Pinpoint the cell where the given text exists, returning its [X, Y] midpoint coordinate. 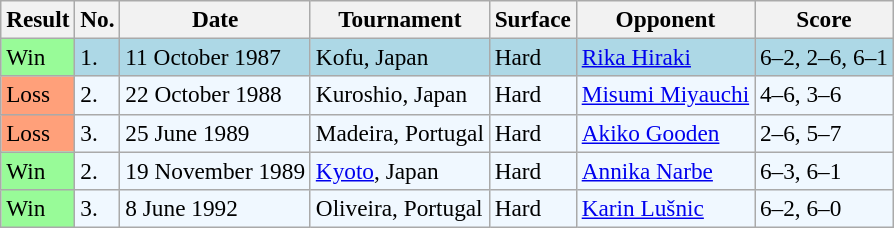
Score [824, 19]
11 October 1987 [215, 57]
Akiko Gooden [665, 133]
2–6, 5–7 [824, 133]
25 June 1989 [215, 133]
Annika Narbe [665, 170]
Madeira, Portugal [400, 133]
6–3, 6–1 [824, 170]
Date [215, 19]
Surface [532, 19]
Kuroshio, Japan [400, 95]
22 October 1988 [215, 95]
Misumi Miyauchi [665, 95]
No. [98, 19]
Kyoto, Japan [400, 170]
Result [38, 19]
Tournament [400, 19]
Opponent [665, 19]
6–2, 2–6, 6–1 [824, 57]
6–2, 6–0 [824, 208]
Karin Lušnic [665, 208]
1. [98, 57]
Rika Hiraki [665, 57]
Kofu, Japan [400, 57]
Oliveira, Portugal [400, 208]
8 June 1992 [215, 208]
4–6, 3–6 [824, 95]
19 November 1989 [215, 170]
